From the cell containing the given text, extract its center point as [X, Y] coordinate. 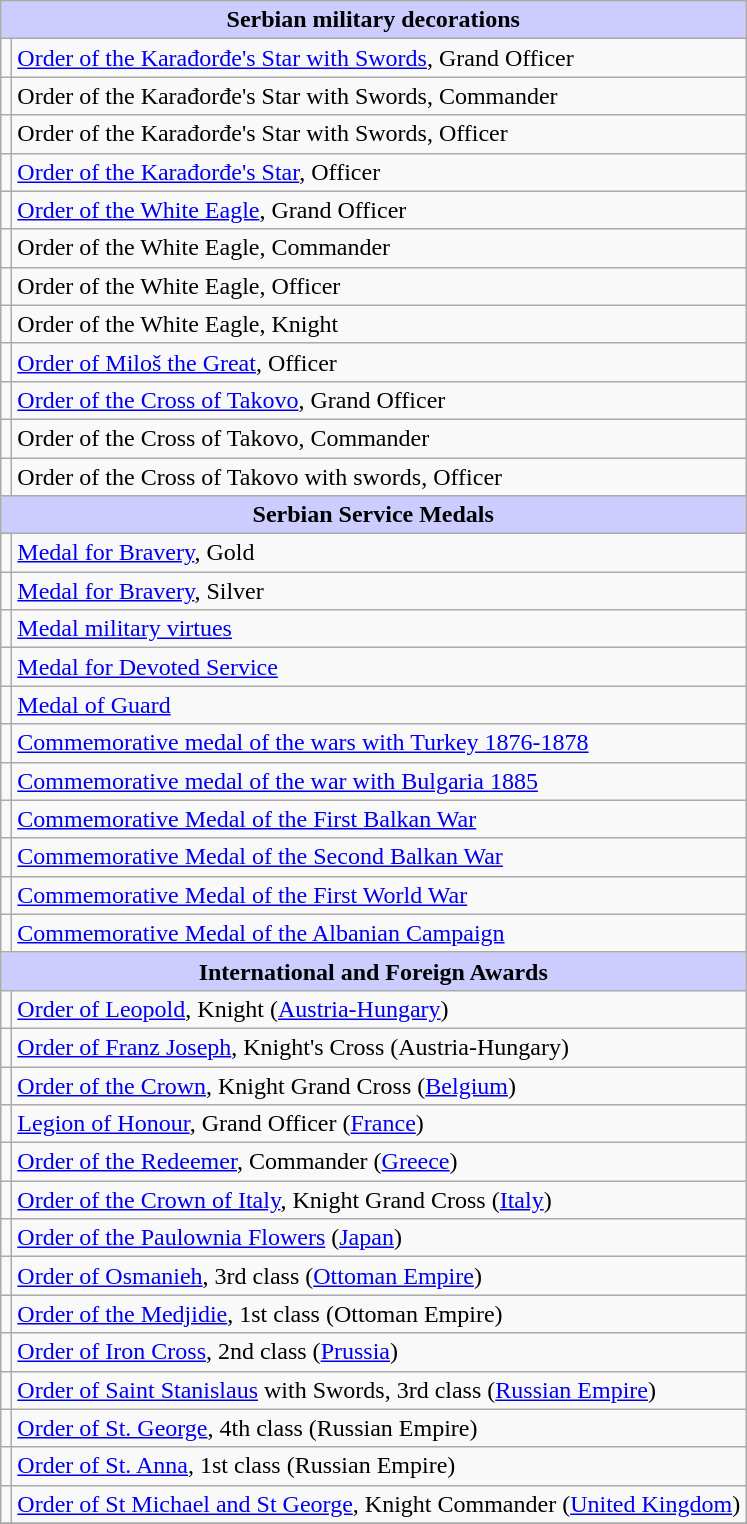
Medal for Bravery, Gold [379, 553]
Order of the White Eagle, Commander [379, 248]
Order of Osmanieh, 3rd class (Ottoman Empire) [379, 1276]
Serbian Service Medals [374, 515]
Order of the Karađorđe's Star, Officer [379, 172]
Order of Miloš the Great, Officer [379, 362]
Order of the Paulownia Flowers (Japan) [379, 1238]
Legion of Honour, Grand Officer (France) [379, 1124]
Order of the Crown of Italy, Knight Grand Cross (Italy) [379, 1200]
Order of the Crown, Knight Grand Cross (Belgium) [379, 1085]
Medal military virtues [379, 629]
Commemorative Medal of the Second Balkan War [379, 857]
Commemorative medal of the wars with Turkey 1876-1878 [379, 743]
Order of Iron Cross, 2nd class (Prussia) [379, 1352]
Order of the Medjidie, 1st class (Ottoman Empire) [379, 1314]
Order of the Cross of Takovo, Commander [379, 438]
Serbian military decorations [374, 20]
Commemorative Medal of the Albanian Campaign [379, 933]
Commemorative Medal of the First World War [379, 895]
Order of the Karađorđe's Star with Swords, Commander [379, 96]
Order of Leopold, Knight (Austria-Hungary) [379, 1009]
Order of St. Anna, 1st class (Russian Empire) [379, 1466]
Order of the White Eagle, Knight [379, 324]
Commemorative Medal of the First Balkan War [379, 819]
Order of the Cross of Takovo, Grand Officer [379, 400]
Order of St. George, 4th class (Russian Empire) [379, 1428]
Order of St Michael and St George, Knight Commander (United Kingdom) [379, 1504]
Order of the White Eagle, Officer [379, 286]
International and Foreign Awards [374, 971]
Order of the Karađorđe's Star with Swords, Officer [379, 134]
Order of the Karađorđe's Star with Swords, Grand Officer [379, 58]
Order of the White Eagle, Grand Officer [379, 210]
Commemorative medal of the war with Bulgaria 1885 [379, 781]
Order of the Redeemer, Commander (Greece) [379, 1162]
Medal for Devoted Service [379, 667]
Order of Saint Stanislaus with Swords, 3rd class (Russian Empire) [379, 1390]
Order of the Cross of Takovo with swords, Officer [379, 477]
Order of Franz Joseph, Knight's Cross (Austria-Hungary) [379, 1047]
Medal of Guard [379, 705]
Medal for Bravery, Silver [379, 591]
